Identify which cell holds the provided text, then report its (X, Y) central coordinate. 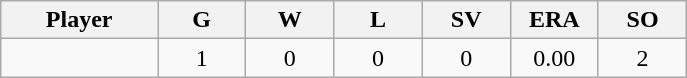
G (202, 20)
Player (80, 20)
SO (642, 20)
ERA (554, 20)
1 (202, 58)
W (290, 20)
2 (642, 58)
L (378, 20)
SV (466, 20)
0.00 (554, 58)
